Return the [x, y] coordinate for the center point of the cell that contains the specified text.  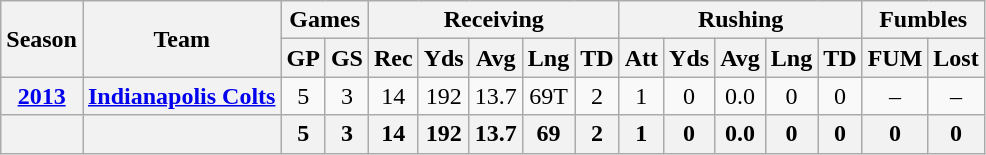
2013 [42, 96]
Receiving [494, 20]
Games [324, 20]
Season [42, 39]
Lost [956, 58]
Fumbles [923, 20]
Att [641, 58]
GP [303, 58]
Indianapolis Colts [181, 96]
Rushing [740, 20]
Rec [393, 58]
69T [548, 96]
69 [548, 134]
GS [346, 58]
Team [181, 39]
FUM [895, 58]
